Locate the cell with the specified text and output its (X, Y) center coordinate. 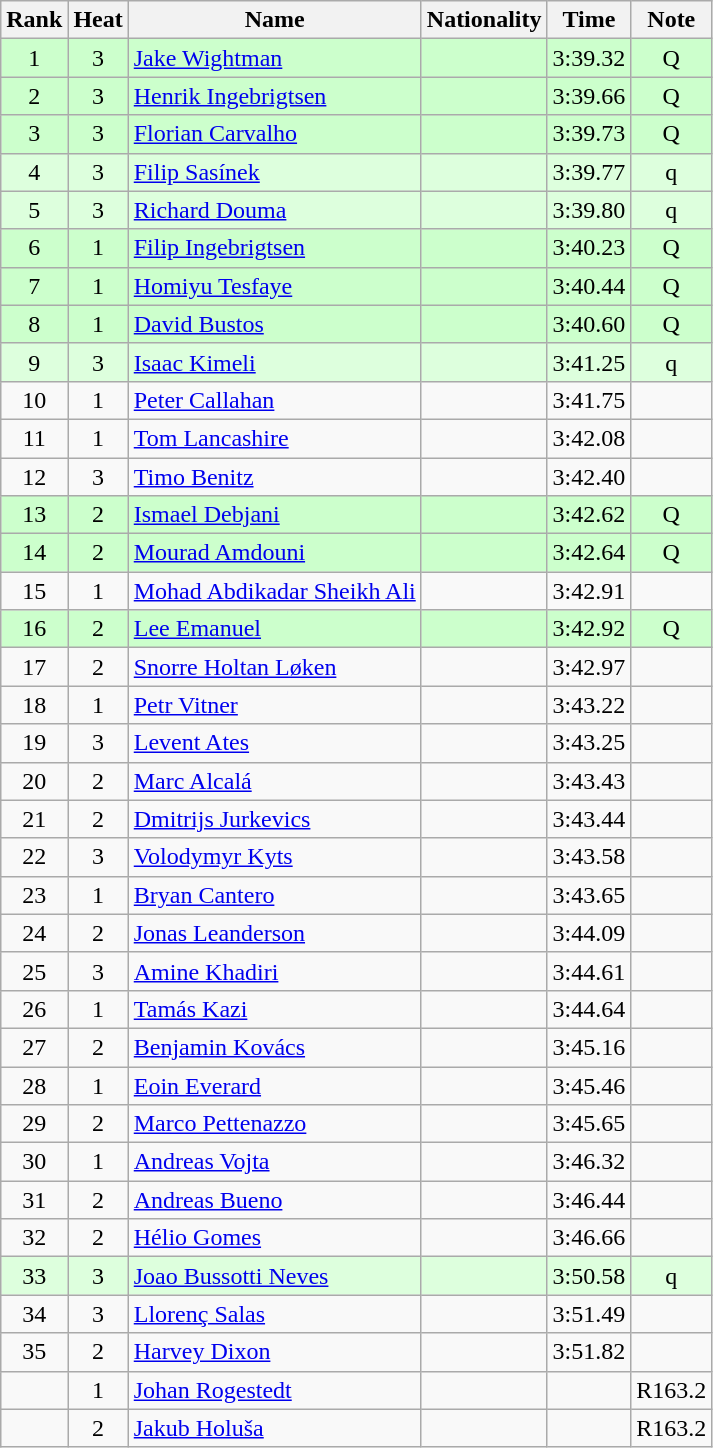
3:40.44 (589, 286)
Amine Khadiri (274, 971)
Hélio Gomes (274, 1238)
35 (34, 1352)
Heat (98, 20)
34 (34, 1314)
3:46.32 (589, 1162)
17 (34, 667)
12 (34, 477)
Isaac Kimeli (274, 362)
6 (34, 248)
Florian Carvalho (274, 134)
25 (34, 971)
33 (34, 1276)
3:43.65 (589, 895)
3:41.75 (589, 400)
8 (34, 324)
3:50.58 (589, 1276)
Nationality (484, 20)
Tom Lancashire (274, 438)
3:42.97 (589, 667)
3:39.66 (589, 96)
Benjamin Kovács (274, 1047)
3:42.08 (589, 438)
3:45.65 (589, 1124)
Marc Alcalá (274, 781)
Name (274, 20)
3:44.64 (589, 1009)
Mourad Amdouni (274, 553)
Peter Callahan (274, 400)
21 (34, 819)
28 (34, 1085)
10 (34, 400)
3:46.66 (589, 1238)
Mohad Abdikadar Sheikh Ali (274, 591)
13 (34, 515)
4 (34, 172)
15 (34, 591)
Filip Sasínek (274, 172)
3:40.23 (589, 248)
3:46.44 (589, 1200)
24 (34, 933)
Richard Douma (274, 210)
Andreas Bueno (274, 1200)
Note (672, 20)
3:42.64 (589, 553)
3:43.25 (589, 743)
23 (34, 895)
29 (34, 1124)
Henrik Ingebrigtsen (274, 96)
Levent Ates (274, 743)
3:45.16 (589, 1047)
Timo Benitz (274, 477)
Bryan Cantero (274, 895)
Llorenç Salas (274, 1314)
3:40.60 (589, 324)
3:51.82 (589, 1352)
16 (34, 629)
Dmitrijs Jurkevics (274, 819)
Joao Bussotti Neves (274, 1276)
3:39.73 (589, 134)
3:51.49 (589, 1314)
3:42.91 (589, 591)
3:42.92 (589, 629)
Jakub Holuša (274, 1428)
3:42.40 (589, 477)
26 (34, 1009)
Time (589, 20)
9 (34, 362)
Filip Ingebrigtsen (274, 248)
19 (34, 743)
Volodymyr Kyts (274, 857)
3:44.09 (589, 933)
Eoin Everard (274, 1085)
3:42.62 (589, 515)
3:43.44 (589, 819)
30 (34, 1162)
5 (34, 210)
Harvey Dixon (274, 1352)
3:43.22 (589, 705)
11 (34, 438)
32 (34, 1238)
31 (34, 1200)
Johan Rogestedt (274, 1390)
27 (34, 1047)
David Bustos (274, 324)
3:45.46 (589, 1085)
22 (34, 857)
Tamás Kazi (274, 1009)
20 (34, 781)
Marco Pettenazzo (274, 1124)
18 (34, 705)
3:39.77 (589, 172)
Andreas Vojta (274, 1162)
3:39.80 (589, 210)
7 (34, 286)
3:44.61 (589, 971)
Ismael Debjani (274, 515)
Rank (34, 20)
3:39.32 (589, 58)
3:43.43 (589, 781)
Snorre Holtan Løken (274, 667)
Jonas Leanderson (274, 933)
Petr Vitner (274, 705)
3:41.25 (589, 362)
Jake Wightman (274, 58)
Lee Emanuel (274, 629)
Homiyu Tesfaye (274, 286)
14 (34, 553)
3:43.58 (589, 857)
